For the text-containing cell, return its midpoint in (X, Y) coordinate format. 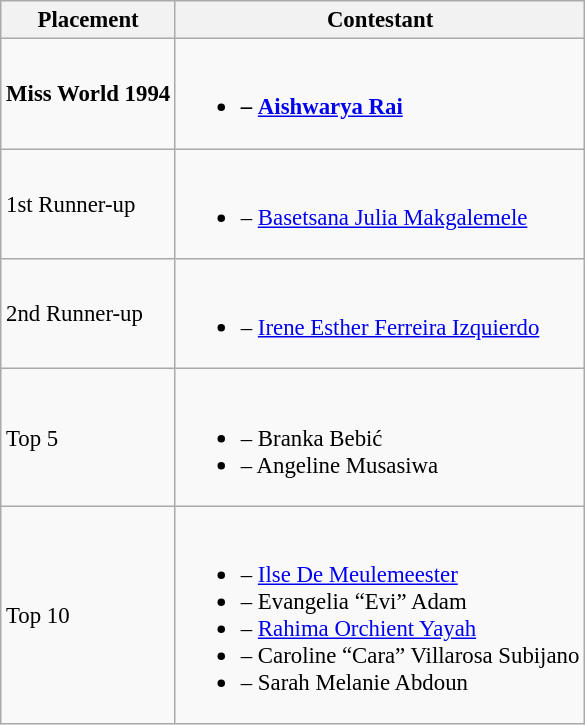
– Basetsana Julia Makgalemele (380, 204)
2nd Runner-up (88, 314)
Miss World 1994 (88, 94)
– Irene Esther Ferreira Izquierdo (380, 314)
Contestant (380, 20)
– Ilse De Meulemeester – Evangelia “Evi” Adam – Rahima Orchient Yayah – Caroline “Cara” Villarosa Subijano – Sarah Melanie Abdoun (380, 615)
Top 10 (88, 615)
Top 5 (88, 438)
– Branka Bebić – Angeline Musasiwa (380, 438)
– Aishwarya Rai (380, 94)
1st Runner-up (88, 204)
Placement (88, 20)
